Extract the (x, y) coordinate from the center of the cell holding the provided text.  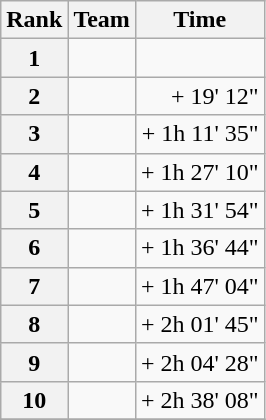
1 (34, 58)
+ 2h 38' 08" (200, 400)
Time (200, 20)
6 (34, 248)
+ 1h 36' 44" (200, 248)
9 (34, 362)
2 (34, 96)
Team (102, 20)
7 (34, 286)
+ 19' 12" (200, 96)
8 (34, 324)
+ 1h 47' 04" (200, 286)
3 (34, 134)
+ 2h 01' 45" (200, 324)
Rank (34, 20)
+ 1h 11' 35" (200, 134)
+ 1h 27' 10" (200, 172)
+ 2h 04' 28" (200, 362)
5 (34, 210)
4 (34, 172)
+ 1h 31' 54" (200, 210)
10 (34, 400)
